Extract the (X, Y) coordinate from the center of the cell holding the provided text.  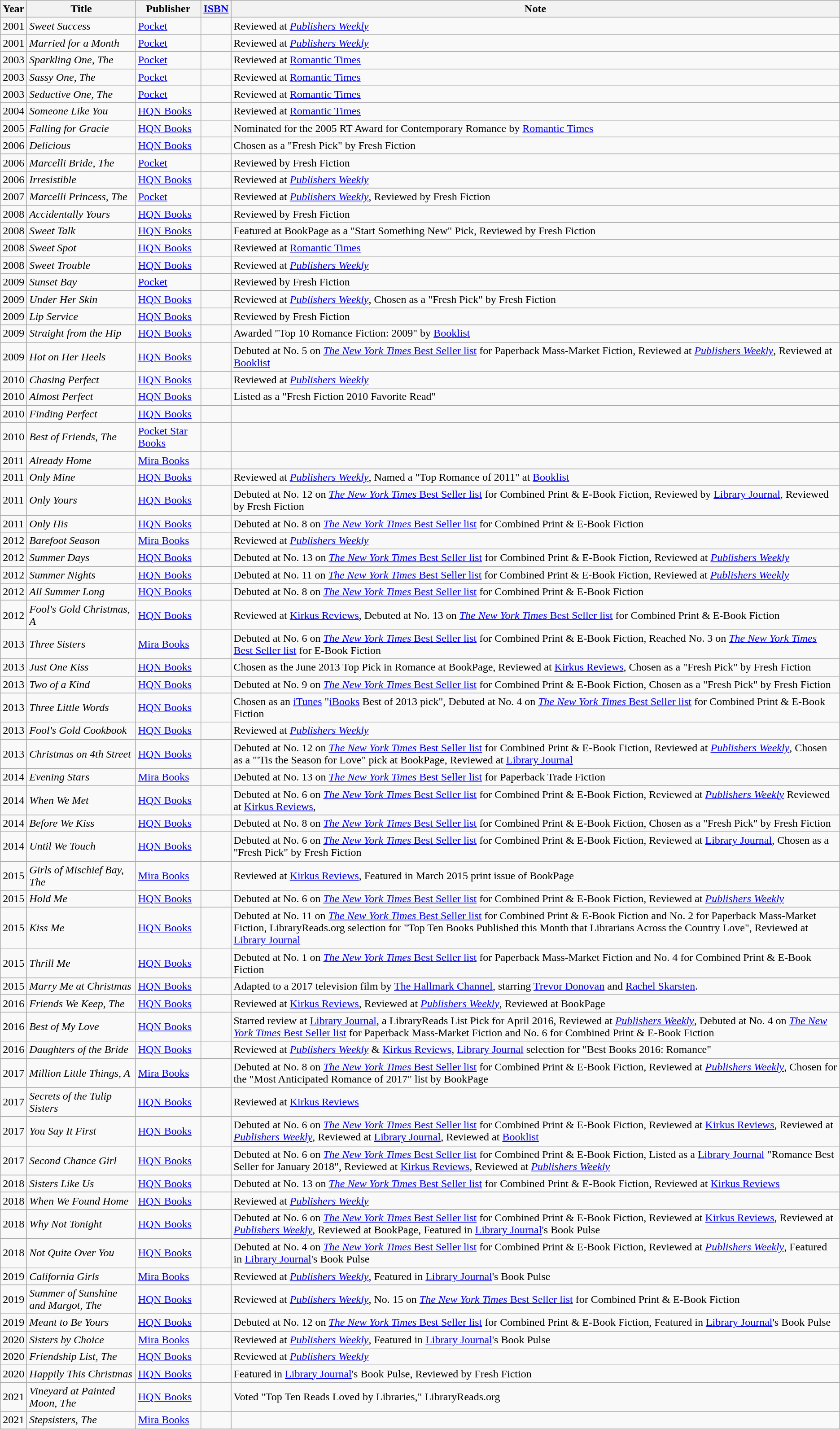
Finding Perfect (81, 414)
Reviewed at Publishers Weekly & Kirkus Reviews, Library Journal selection for "Best Books 2016: Romance" (535, 1050)
Barefoot Season (81, 541)
Reviewed at Publishers Weekly, No. 15 on The New York Times Best Seller list for Combined Print & E-Book Fiction (535, 1300)
Sweet Talk (81, 231)
Adapted to a 2017 television film by The Hallmark Channel, starring Trevor Donovan and Rachel Skarsten. (535, 986)
Listed as a "Fresh Fiction 2010 Favorite Read" (535, 397)
Three Sisters (81, 644)
Three Little Words (81, 707)
Accidentally Yours (81, 214)
Married for a Month (81, 43)
Reviewed at Kirkus Reviews, Featured in March 2015 print issue of BookPage (535, 875)
Straight from the Hip (81, 333)
Debuted at No. 11 on The New York Times Best Seller list for Combined Print & E-Book Fiction, Reviewed at Publishers Weekly (535, 575)
Reviewed at Publishers Weekly, Chosen as a "Fresh Pick" by Fresh Fiction (535, 299)
When We Met (81, 800)
Debuted at No. 5 on The New York Times Best Seller list for Paperback Mass-Market Fiction, Reviewed at Publishers Weekly, Reviewed at Booklist (535, 356)
Until We Touch (81, 846)
Sparkling One, The (81, 60)
Not Quite Over You (81, 1253)
Christmas on 4th Street (81, 754)
Seductive One, The (81, 94)
Irresistible (81, 180)
Sisters Like Us (81, 1184)
Secrets of the Tulip Sisters (81, 1102)
Sweet Spot (81, 248)
Chosen as an iTunes "iBooks Best of 2013 pick", Debuted at No. 4 on The New York Times Best Seller list for Combined Print & E-Book Fiction (535, 707)
Fool's Gold Cookbook (81, 731)
Summer Nights (81, 575)
Meant to Be Yours (81, 1323)
Second Chance Girl (81, 1161)
Nominated for the 2005 RT Award for Contemporary Romance by Romantic Times (535, 128)
Marcelli Princess, The (81, 197)
Featured in Library Journal's Book Pulse, Reviewed by Fresh Fiction (535, 1374)
Only Mine (81, 477)
Featured at BookPage as a "Start Something New" Pick, Reviewed by Fresh Fiction (535, 231)
ISBN (216, 9)
Hold Me (81, 899)
Reviewed at Publishers Weekly, Reviewed by Fresh Fiction (535, 197)
Hot on Her Heels (81, 356)
Marry Me at Christmas (81, 986)
You Say It First (81, 1131)
Sweet Trouble (81, 265)
Falling for Gracie (81, 128)
Best of My Love (81, 1027)
Debuted at No. 13 on The New York Times Best Seller list for Combined Print & E-Book Fiction, Reviewed at Publishers Weekly (535, 558)
Only His (81, 524)
Delicious (81, 145)
Only Yours (81, 500)
Two of a Kind (81, 684)
Kiss Me (81, 928)
Awarded "Top 10 Romance Fiction: 2009" by Booklist (535, 333)
Friends We Keep, The (81, 1004)
Debuted at No. 8 on The New York Times Best Seller list for Combined Print & E-Book Fiction, Chosen as a "Fresh Pick" by Fresh Fiction (535, 823)
2007 (13, 197)
Million Little Things, A (81, 1073)
2004 (13, 111)
Debuted at No. 1 on The New York Times Best Seller list for Paperback Mass-Market Fiction and No. 4 for Combined Print & E-Book Fiction (535, 963)
Vineyard at Painted Moon, The (81, 1397)
Sassy One, The (81, 77)
Thrill Me (81, 963)
Chosen as the June 2013 Top Pick in Romance at BookPage, Reviewed at Kirkus Reviews, Chosen as a "Fresh Pick" by Fresh Fiction (535, 667)
Debuted at No. 12 on The New York Times Best Seller list for Combined Print & E-Book Fiction, Reviewed by Library Journal, Reviewed by Fresh Fiction (535, 500)
Fool's Gold Christmas, A (81, 615)
Girls of Mischief Bay, The (81, 875)
Reviewed at Kirkus Reviews (535, 1102)
Debuted at No. 9 on The New York Times Best Seller list for Combined Print & E-Book Fiction, Chosen as a "Fresh Pick" by Fresh Fiction (535, 684)
Marcelli Bride, The (81, 162)
Note (535, 9)
Friendship List, The (81, 1357)
Reviewed at Publishers Weekly, Named a "Top Romance of 2011" at Booklist (535, 477)
Sisters by Choice (81, 1340)
Reviewed at Kirkus Reviews, Debuted at No. 13 on The New York Times Best Seller list for Combined Print & E-Book Fiction (535, 615)
Voted "Top Ten Reads Loved by Libraries," LibraryReads.org (535, 1397)
Just One Kiss (81, 667)
When We Found Home (81, 1201)
Summer Days (81, 558)
Already Home (81, 460)
Debuted at No. 12 on The New York Times Best Seller list for Combined Print & E-Book Fiction, Featured in Library Journal's Book Pulse (535, 1323)
Happily This Christmas (81, 1374)
All Summer Long (81, 592)
Sunset Bay (81, 282)
Chasing Perfect (81, 380)
Debuted at No. 13 on The New York Times Best Seller list for Paperback Trade Fiction (535, 777)
California Girls (81, 1276)
Lip Service (81, 316)
Debuted at No. 13 on The New York Times Best Seller list for Combined Print & E-Book Fiction, Reviewed at Kirkus Reviews (535, 1184)
Title (81, 9)
Someone Like You (81, 111)
Best of Friends, The (81, 437)
Daughters of the Bride (81, 1050)
Chosen as a "Fresh Pick" by Fresh Fiction (535, 145)
Year (13, 9)
Under Her Skin (81, 299)
Pocket Star Books (168, 437)
Reviewed at Kirkus Reviews, Reviewed at Publishers Weekly, Reviewed at BookPage (535, 1004)
Sweet Success (81, 26)
Publisher (168, 9)
Why Not Tonight (81, 1223)
Debuted at No. 6 on The New York Times Best Seller list for Combined Print & E-Book Fiction, Reviewed at Publishers Weekly (535, 899)
Evening Stars (81, 777)
Almost Perfect (81, 397)
Summer of Sunshine and Margot, The (81, 1300)
2005 (13, 128)
Before We Kiss (81, 823)
Stepsisters, The (81, 1420)
